Provide the (x, y) coordinate of the cell's center where the given text is located.  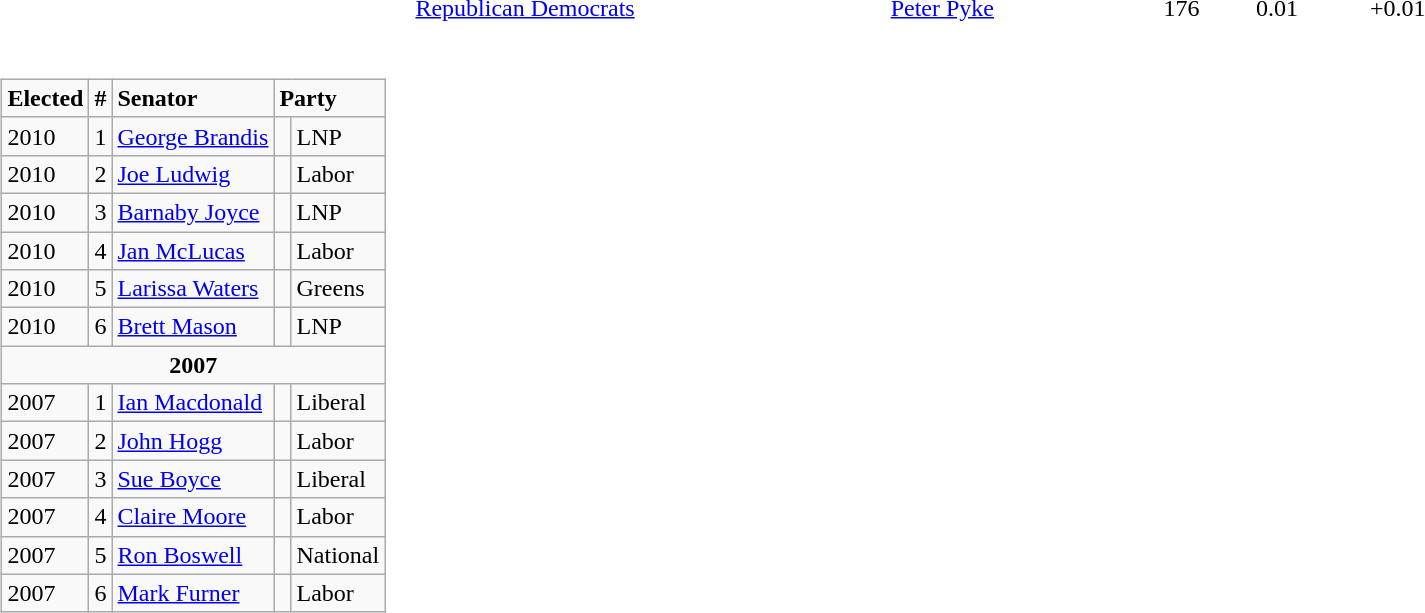
Ron Boswell (193, 555)
Sue Boyce (193, 479)
Party (330, 98)
Greens (338, 289)
Joe Ludwig (193, 174)
Claire Moore (193, 517)
Mark Furner (193, 593)
National (338, 555)
Brett Mason (193, 327)
Ian Macdonald (193, 403)
Elected (46, 98)
George Brandis (193, 136)
# (100, 98)
Barnaby Joyce (193, 212)
John Hogg (193, 441)
Senator (193, 98)
Larissa Waters (193, 289)
Jan McLucas (193, 251)
